Capture the cell that displays the provided text and extract its (x, y) central coordinate. 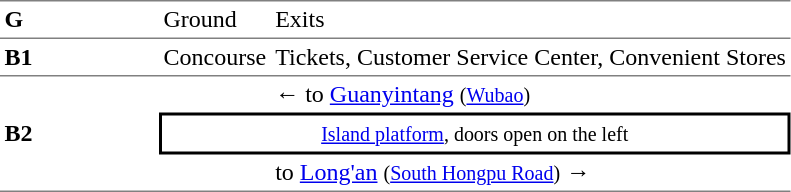
← to Guanyintang (Wubao) (531, 94)
Tickets, Customer Service Center, Convenient Stores (531, 58)
Island platform, doors open on the left (474, 133)
to Long'an (South Hongpu Road) → (531, 173)
B1 (80, 58)
Ground (215, 20)
Concourse (215, 58)
G (80, 20)
B2 (80, 134)
Exits (531, 20)
